Capture the cell that displays the provided text and extract its [x, y] central coordinate. 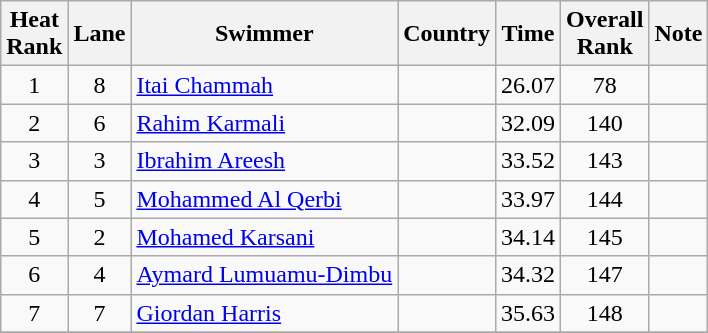
147 [605, 275]
Itai Chammah [264, 85]
1 [34, 85]
Heat Rank [34, 34]
Giordan Harris [264, 313]
Ibrahim Areesh [264, 161]
34.14 [528, 237]
33.52 [528, 161]
Country [447, 34]
Lane [100, 34]
Swimmer [264, 34]
148 [605, 313]
33.97 [528, 199]
8 [100, 85]
Note [678, 34]
Time [528, 34]
Aymard Lumuamu-Dimbu [264, 275]
144 [605, 199]
78 [605, 85]
Rahim Karmali [264, 123]
Mohamed Karsani [264, 237]
OverallRank [605, 34]
32.09 [528, 123]
26.07 [528, 85]
Mohammed Al Qerbi [264, 199]
34.32 [528, 275]
145 [605, 237]
140 [605, 123]
35.63 [528, 313]
143 [605, 161]
